Provide the (x, y) coordinate of the cell's center where the given text is located.  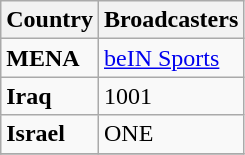
Country (50, 20)
Iraq (50, 96)
Broadcasters (170, 20)
ONE (170, 134)
1001 (170, 96)
MENA (50, 58)
Israel (50, 134)
beIN Sports (170, 58)
